Detect which cell encompasses the target text, then output its [x, y] center coordinate. 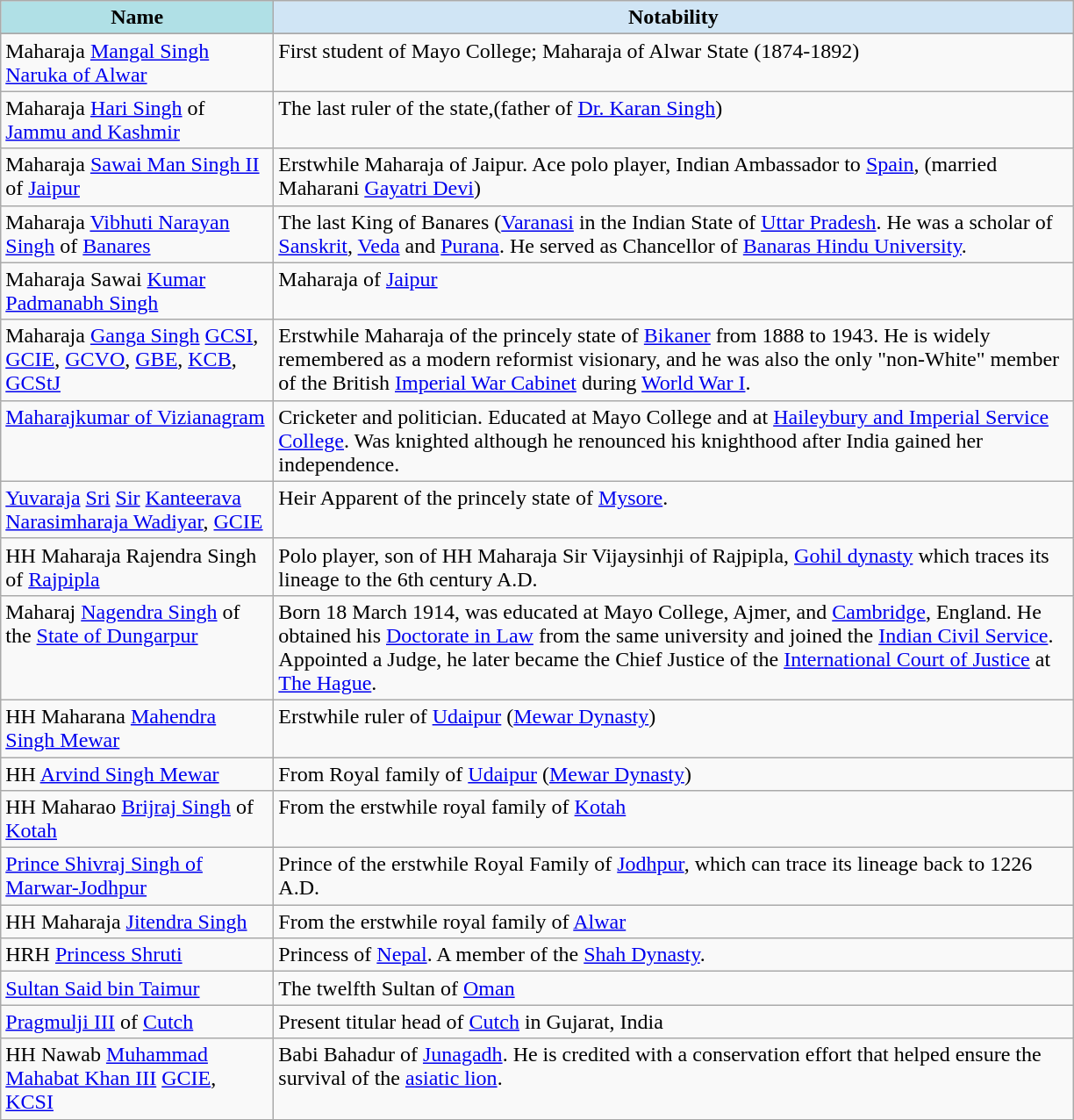
Sultan Said bin Taimur [137, 988]
Maharaja Sawai Man Singh II of Jaipur [137, 177]
Name [137, 18]
Princess of Nepal. A member of the Shah Dynasty. [674, 955]
Maharaja Sawai Kumar Padmanabh Singh [137, 291]
Yuvaraja Sri Sir Kanteerava Narasimharaja Wadiyar, GCIE [137, 509]
Babi Bahadur of Junagadh. He is credited with a conservation effort that helped ensure the survival of the asiatic lion. [674, 1079]
Prince Shivraj Singh of Marwar-Jodhpur [137, 876]
HH Maharana Mahendra Singh Mewar [137, 729]
HH Maharaja Rajendra Singh of Rajpipla [137, 567]
From the erstwhile royal family of Kotah [674, 820]
From the erstwhile royal family of Alwar [674, 922]
Heir Apparent of the princely state of Mysore. [674, 509]
Prince of the erstwhile Royal Family of Jodhpur, which can trace its lineage back to 1226 A.D. [674, 876]
From Royal family of Udaipur (Mewar Dynasty) [674, 773]
Maharaj Nagendra Singh of the State of Dungarpur [137, 648]
First student of Mayo College; Maharaja of Alwar State (1874-1892) [674, 63]
Maharajkumar of Vizianagram [137, 441]
The last ruler of the state,(father of Dr. Karan Singh) [674, 119]
HRH Princess Shruti [137, 955]
Notability [674, 18]
Erstwhile Maharaja of Jaipur. Ace polo player, Indian Ambassador to Spain, (married Maharani Gayatri Devi) [674, 177]
Maharaja Mangal Singh Naruka of Alwar [137, 63]
Pragmulji III of Cutch [137, 1022]
HH Nawab Muhammad Mahabat Khan III GCIE, KCSI [137, 1079]
Present titular head of Cutch in Gujarat, India [674, 1022]
Polo player, son of HH Maharaja Sir Vijaysinhji of Rajpipla, Gohil dynasty which traces its lineage to the 6th century A.D. [674, 567]
HH Arvind Singh Mewar [137, 773]
Maharaja Ganga Singh GCSI, GCIE, GCVO, GBE, KCB, GCStJ [137, 360]
Maharaja Vibhuti Narayan Singh of Banares [137, 233]
Erstwhile ruler of Udaipur (Mewar Dynasty) [674, 729]
The twelfth Sultan of Oman [674, 988]
HH Maharao Brijraj Singh of Kotah [137, 820]
Maharaja of Jaipur [674, 291]
Maharaja Hari Singh of Jammu and Kashmir [137, 119]
HH Maharaja Jitendra Singh [137, 922]
